Capture the cell that displays the provided text and extract its (x, y) central coordinate. 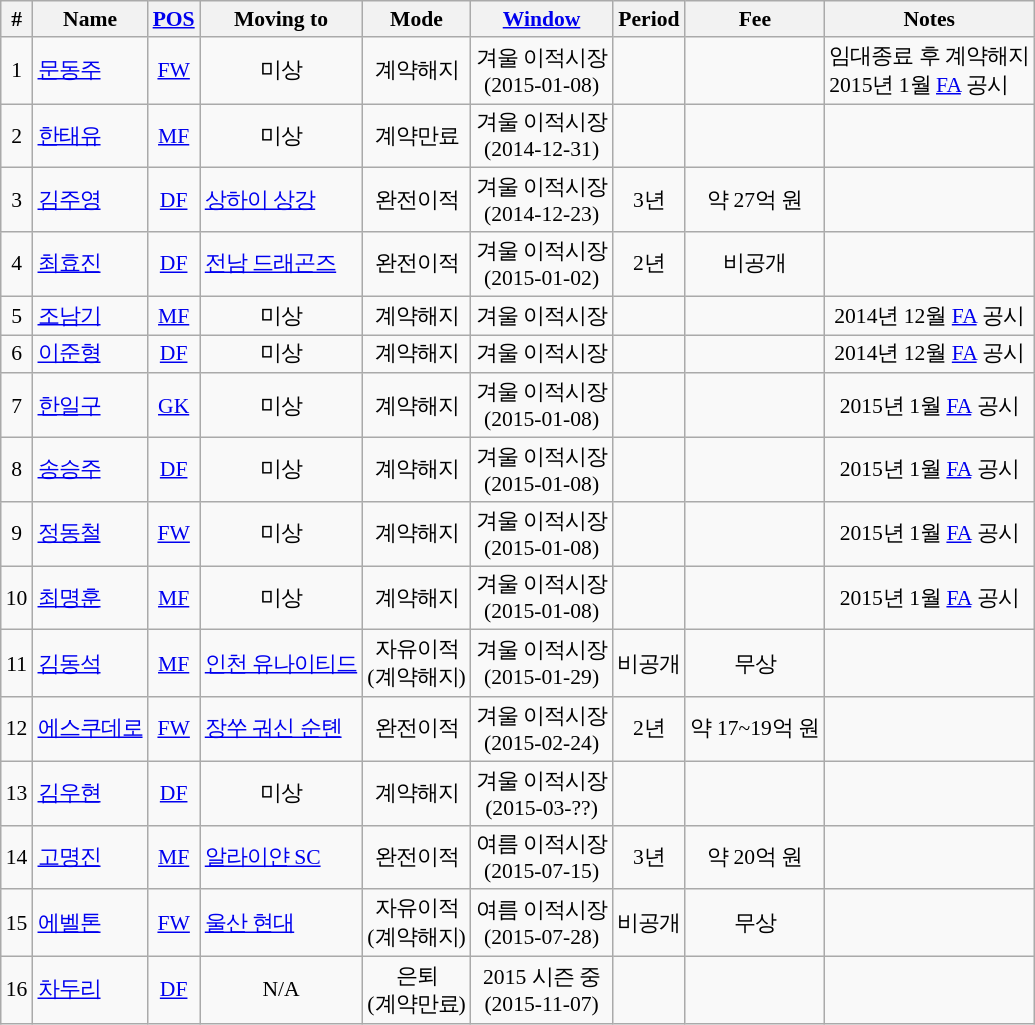
여름 이적시장(2015-07-28) (542, 924)
약 27억 원 (754, 200)
Notes (929, 19)
Name (90, 19)
4 (17, 264)
겨울 이적시장(2015-03-??) (542, 793)
16 (17, 990)
울산 현대 (282, 924)
8 (17, 470)
고명진 (90, 857)
약 20억 원 (754, 857)
약 17~19억 원 (754, 729)
한일구 (90, 406)
에스쿠데로 (90, 729)
6 (17, 354)
여름 이적시장(2015-07-15) (542, 857)
상하이 상강 (282, 200)
송승주 (90, 470)
11 (17, 664)
차두리 (90, 990)
최효진 (90, 264)
겨울 이적시장(2015-01-02) (542, 264)
9 (17, 534)
인천 유나이티드 (282, 664)
에벨톤 (90, 924)
문동주 (90, 70)
은퇴(계약만료) (416, 990)
김주영 (90, 200)
13 (17, 793)
겨울 이적시장(2014-12-23) (542, 200)
14 (17, 857)
Mode (416, 19)
3 (17, 200)
겨울 이적시장(2015-02-24) (542, 729)
임대종료 후 계약해지2015년 1월 FA 공시 (929, 70)
김동석 (90, 664)
조남기 (90, 316)
N/A (282, 990)
12 (17, 729)
GK (174, 406)
알라이얀 SC (282, 857)
Window (542, 19)
# (17, 19)
Fee (754, 19)
이준형 (90, 354)
최명훈 (90, 598)
정동철 (90, 534)
15 (17, 924)
7 (17, 406)
10 (17, 598)
2015 시즌 중(2015-11-07) (542, 990)
Moving to (282, 19)
계약만료 (416, 136)
김우현 (90, 793)
전남 드래곤즈 (282, 264)
5 (17, 316)
1 (17, 70)
겨울 이적시장(2015-01-29) (542, 664)
겨울 이적시장(2014-12-31) (542, 136)
장쑤 궈신 순톈 (282, 729)
POS (174, 19)
2 (17, 136)
Period (648, 19)
한태유 (90, 136)
